Detect which cell encompasses the target text, then output its (X, Y) center coordinate. 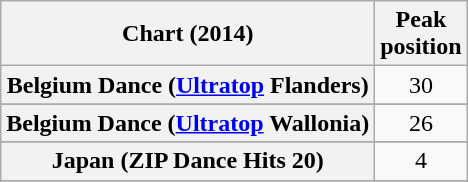
26 (421, 123)
Chart (2014) (188, 34)
Belgium Dance (Ultratop Flanders) (188, 85)
Peakposition (421, 34)
30 (421, 85)
4 (421, 161)
Japan (ZIP Dance Hits 20) (188, 161)
Belgium Dance (Ultratop Wallonia) (188, 123)
